Output the [x, y] coordinate of the center of the cell containing the given text.  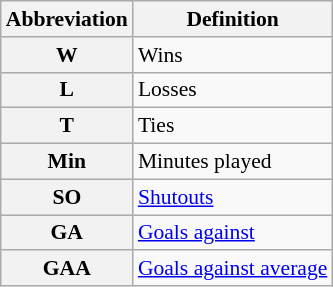
T [67, 126]
Definition [233, 19]
Minutes played [233, 162]
Goals against [233, 233]
Min [67, 162]
Wins [233, 55]
Goals against average [233, 269]
L [67, 90]
GAA [67, 269]
Losses [233, 90]
GA [67, 233]
Ties [233, 126]
W [67, 55]
Abbreviation [67, 19]
SO [67, 197]
Shutouts [233, 197]
